Pinpoint the cell where the given text exists, returning its [X, Y] midpoint coordinate. 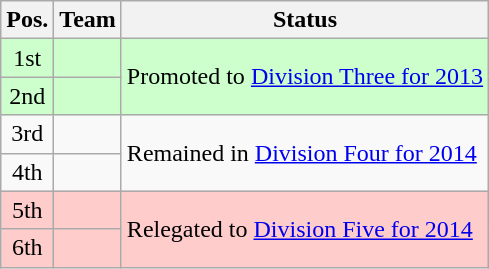
Promoted to Division Three for 2013 [304, 77]
Remained in Division Four for 2014 [304, 153]
3rd [28, 134]
Team [88, 20]
6th [28, 248]
Pos. [28, 20]
2nd [28, 96]
5th [28, 210]
1st [28, 58]
Status [304, 20]
4th [28, 172]
Relegated to Division Five for 2014 [304, 229]
